Output the (X, Y) coordinate of the center of the cell containing the given text.  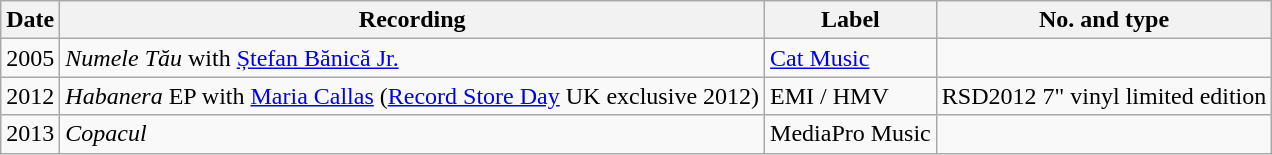
2013 (30, 134)
Recording (412, 20)
Date (30, 20)
Habanera EP with Maria Callas (Record Store Day UK exclusive 2012) (412, 96)
Cat Music (851, 58)
MediaPro Music (851, 134)
2012 (30, 96)
RSD2012 7" vinyl limited edition (1104, 96)
EMI / HMV (851, 96)
No. and type (1104, 20)
2005 (30, 58)
Numele Tău with Ștefan Bănică Jr. (412, 58)
Copacul (412, 134)
Label (851, 20)
